Identify which cell holds the provided text, then report its (X, Y) central coordinate. 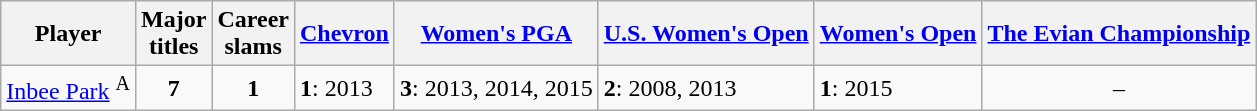
Chevron (344, 34)
1: 2013 (344, 88)
Majortitles (174, 34)
7 (174, 88)
Player (68, 34)
The Evian Championship (1119, 34)
Careerslams (254, 34)
1: 2015 (898, 88)
U.S. Women's Open (706, 34)
2: 2008, 2013 (706, 88)
Women's PGA (496, 34)
1 (254, 88)
Women's Open (898, 34)
– (1119, 88)
Inbee Park A (68, 88)
3: 2013, 2014, 2015 (496, 88)
